Find where the given text appears and provide that cell's center as (x, y) coordinate. 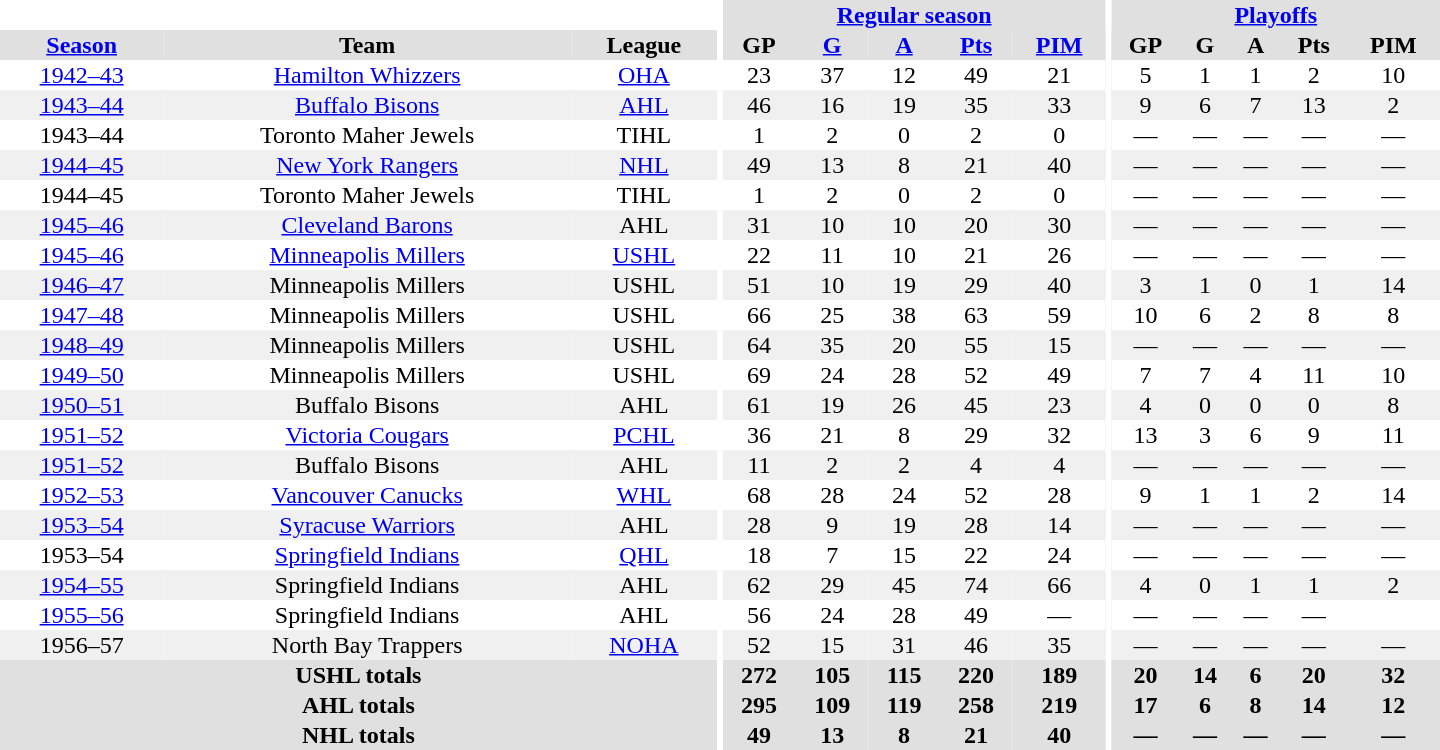
51 (758, 285)
1946–47 (82, 285)
105 (832, 675)
68 (758, 495)
Cleveland Barons (367, 225)
119 (904, 705)
1952–53 (82, 495)
1950–51 (82, 405)
61 (758, 405)
1942–43 (82, 75)
AHL totals (358, 705)
36 (758, 435)
Vancouver Canucks (367, 495)
18 (758, 555)
272 (758, 675)
220 (976, 675)
1949–50 (82, 375)
56 (758, 615)
Season (82, 45)
258 (976, 705)
59 (1060, 315)
74 (976, 585)
1954–55 (82, 585)
25 (832, 315)
33 (1060, 105)
189 (1060, 675)
USHL totals (358, 675)
63 (976, 315)
1956–57 (82, 645)
1955–56 (82, 615)
North Bay Trappers (367, 645)
OHA (644, 75)
NHL (644, 165)
30 (1060, 225)
Regular season (914, 15)
62 (758, 585)
295 (758, 705)
1947–48 (82, 315)
219 (1060, 705)
NOHA (644, 645)
NHL totals (358, 735)
PCHL (644, 435)
Victoria Cougars (367, 435)
Team (367, 45)
5 (1145, 75)
69 (758, 375)
109 (832, 705)
115 (904, 675)
Playoffs (1276, 15)
55 (976, 345)
1948–49 (82, 345)
38 (904, 315)
WHL (644, 495)
Hamilton Whizzers (367, 75)
Syracuse Warriors (367, 525)
64 (758, 345)
QHL (644, 555)
League (644, 45)
New York Rangers (367, 165)
16 (832, 105)
37 (832, 75)
17 (1145, 705)
